Detect which cell encompasses the target text, then output its (X, Y) center coordinate. 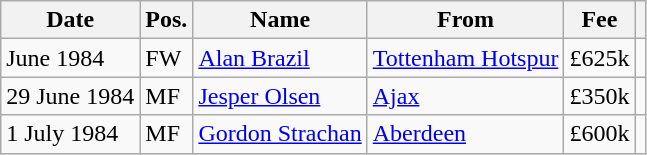
Alan Brazil (280, 58)
1 July 1984 (70, 134)
Ajax (466, 96)
Gordon Strachan (280, 134)
From (466, 20)
£350k (600, 96)
Tottenham Hotspur (466, 58)
Name (280, 20)
£625k (600, 58)
Date (70, 20)
Jesper Olsen (280, 96)
Fee (600, 20)
June 1984 (70, 58)
29 June 1984 (70, 96)
Pos. (166, 20)
£600k (600, 134)
Aberdeen (466, 134)
FW (166, 58)
